From the cell containing the given text, extract its center point as (X, Y) coordinate. 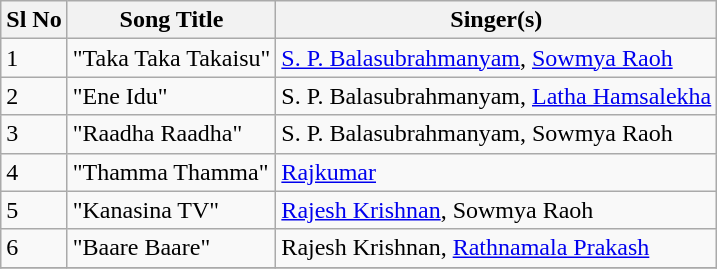
3 (34, 134)
Singer(s) (496, 20)
"Thamma Thamma" (172, 172)
5 (34, 210)
"Baare Baare" (172, 248)
"Ene Idu" (172, 96)
1 (34, 58)
Rajkumar (496, 172)
4 (34, 172)
6 (34, 248)
Rajesh Krishnan, Sowmya Raoh (496, 210)
2 (34, 96)
"Kanasina TV" (172, 210)
"Raadha Raadha" (172, 134)
S. P. Balasubrahmanyam, Latha Hamsalekha (496, 96)
"Taka Taka Takaisu" (172, 58)
Sl No (34, 20)
Rajesh Krishnan, Rathnamala Prakash (496, 248)
Song Title (172, 20)
